Locate the cell with the specified text and output its [X, Y] center coordinate. 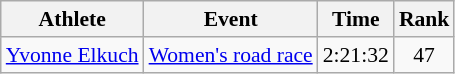
Women's road race [231, 55]
Rank [424, 19]
Event [231, 19]
47 [424, 55]
2:21:32 [356, 55]
Yvonne Elkuch [72, 55]
Athlete [72, 19]
Time [356, 19]
